Output the [X, Y] coordinate of the center of the cell containing the given text.  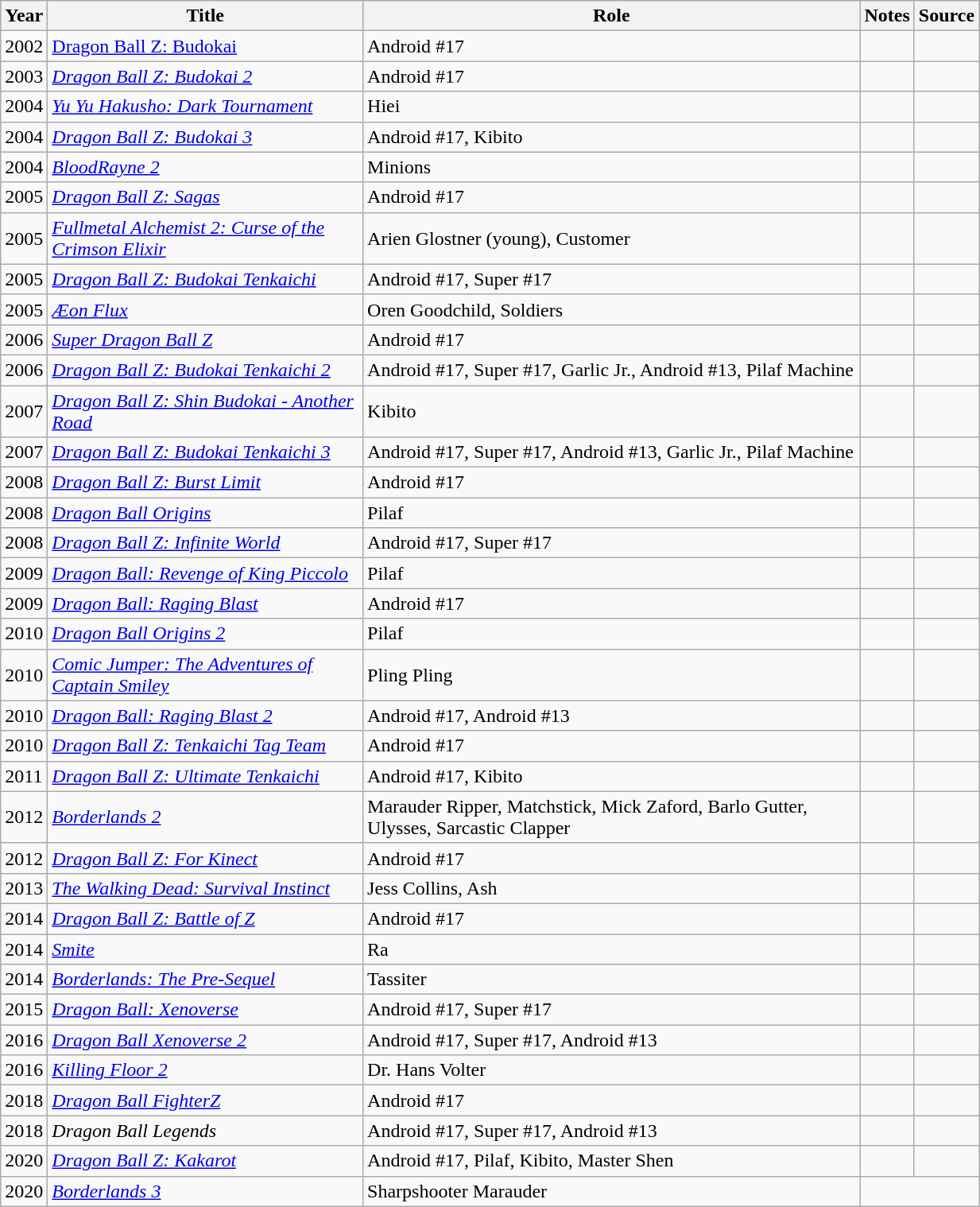
Android #17, Super #17, Android #13, Garlic Jr., Pilaf Machine [612, 452]
2015 [24, 1010]
Smite [205, 949]
Dragon Ball Z: Budokai Tenkaichi 2 [205, 370]
Year [24, 16]
Dragon Ball FighterZ [205, 1100]
Minions [612, 167]
Dragon Ball Origins 2 [205, 634]
Title [205, 16]
Notes [887, 16]
Dragon Ball Z: Ultimate Tenkaichi [205, 776]
Comic Jumper: The Adventures of Captain Smiley [205, 674]
Android #17, Pilaf, Kibito, Master Shen [612, 1161]
Dragon Ball: Revenge of King Piccolo [205, 573]
Role [612, 16]
BloodRayne 2 [205, 167]
Killing Floor 2 [205, 1070]
Dragon Ball: Xenoverse [205, 1010]
Æon Flux [205, 309]
Dragon Ball Z: Budokai Tenkaichi 3 [205, 452]
Dragon Ball Z: Shin Budokai - Another Road [205, 410]
Borderlands 2 [205, 817]
Borderlands 3 [205, 1191]
2002 [24, 46]
Yu Yu Hakusho: Dark Tournament [205, 107]
Dragon Ball Z: For Kinect [205, 858]
Dragon Ball Xenoverse 2 [205, 1040]
Dragon Ball Z: Kakarot [205, 1161]
Dragon Ball Z: Budokai Tenkaichi [205, 279]
Dragon Ball Z: Infinite World [205, 543]
Kibito [612, 410]
2003 [24, 76]
Dragon Ball Z: Burst Limit [205, 483]
Fullmetal Alchemist 2: Curse of the Crimson Elixir [205, 239]
Ra [612, 949]
The Walking Dead: Survival Instinct [205, 888]
Android #17, Super #17, Garlic Jr., Android #13, Pilaf Machine [612, 370]
Arien Glostner (young), Customer [612, 239]
Dragon Ball: Raging Blast 2 [205, 716]
2013 [24, 888]
Source [946, 16]
Dragon Ball Z: Battle of Z [205, 918]
Dragon Ball Z: Budokai 2 [205, 76]
Pling Pling [612, 674]
Dr. Hans Volter [612, 1070]
Dragon Ball Z: Tenkaichi Tag Team [205, 746]
Borderlands: The Pre-Sequel [205, 980]
Android #17, Android #13 [612, 716]
Jess Collins, Ash [612, 888]
Dragon Ball Origins [205, 513]
Dragon Ball Z: Budokai [205, 46]
Oren Goodchild, Soldiers [612, 309]
Dragon Ball: Raging Blast [205, 603]
2011 [24, 776]
Marauder Ripper, Matchstick, Mick Zaford, Barlo Gutter, Ulysses, Sarcastic Clapper [612, 817]
Sharpshooter Marauder [612, 1191]
Hiei [612, 107]
Dragon Ball Legends [205, 1131]
Tassiter [612, 980]
Super Dragon Ball Z [205, 340]
Dragon Ball Z: Sagas [205, 197]
Dragon Ball Z: Budokai 3 [205, 137]
